Provide the [x, y] coordinate of the cell's center where the given text is located.  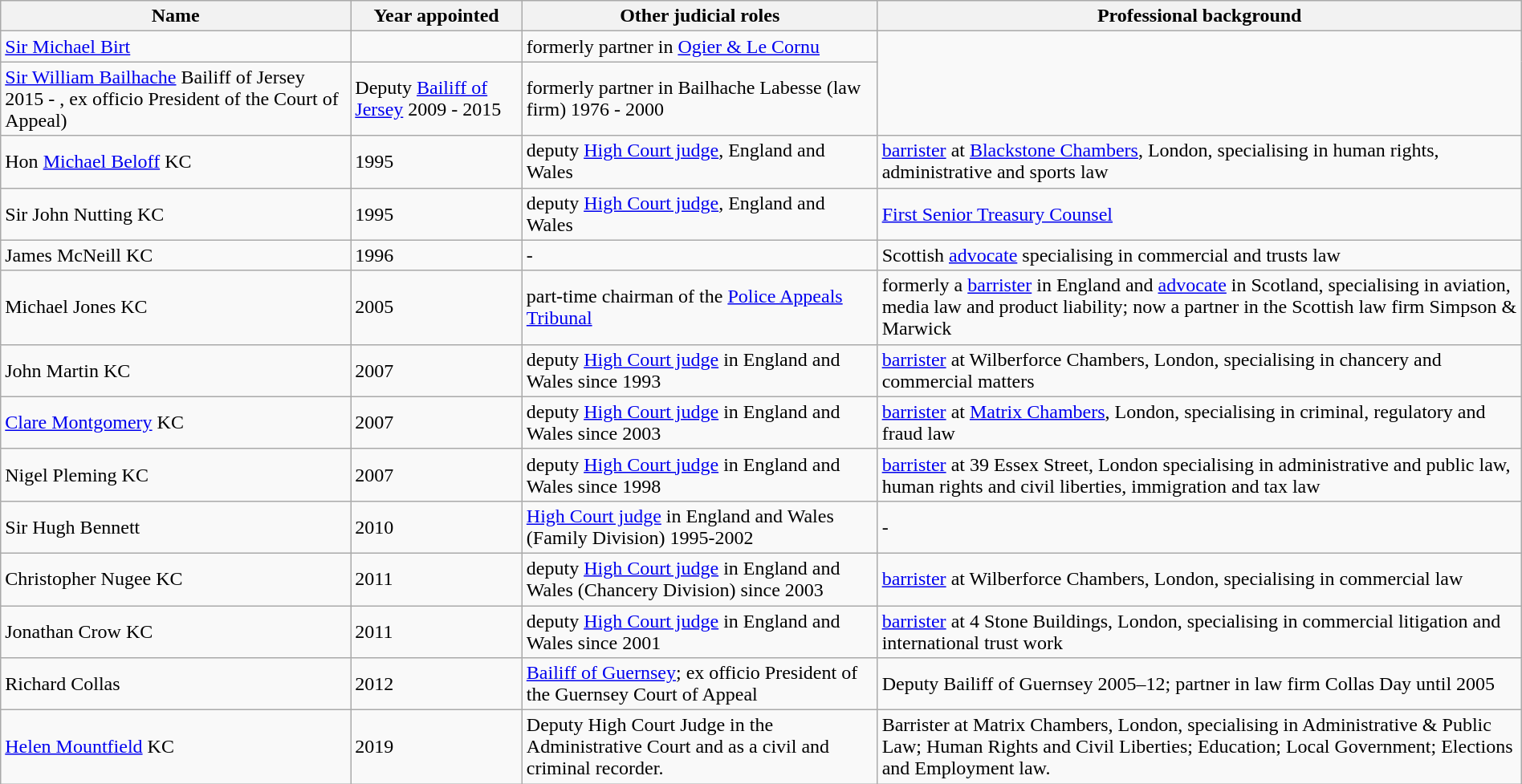
Richard Collas [176, 684]
deputy High Court judge in England and Wales since 1993 [700, 371]
barrister at 4 Stone Buildings, London, specialising in commercial litigation and international trust work [1199, 631]
barrister at Wilberforce Chambers, London, specialising in chancery and commercial matters [1199, 371]
Year appointed [437, 16]
Sir William Bailhache Bailiff of Jersey 2015 - , ex officio President of the Court of Appeal) [176, 99]
1996 [437, 255]
barrister at Wilberforce Chambers, London, specialising in commercial law [1199, 579]
deputy High Court judge in England and Wales since 2001 [700, 631]
barrister at Blackstone Chambers, London, specialising in human rights, administrative and sports law [1199, 162]
barrister at Matrix Chambers, London, specialising in criminal, regulatory and fraud law [1199, 422]
First Senior Treasury Counsel [1199, 213]
Deputy High Court Judge in the Administrative Court and as a civil and criminal recorder. [700, 747]
2010 [437, 526]
barrister at 39 Essex Street, London specialising in administrative and public law, human rights and civil liberties, immigration and tax law [1199, 475]
2019 [437, 747]
Sir Michael Birt [176, 47]
formerly partner in Ogier & Le Cornu [700, 47]
High Court judge in England and Wales (Family Division) 1995-2002 [700, 526]
John Martin KC [176, 371]
Scottish advocate specialising in commercial and trusts law [1199, 255]
Jonathan Crow KC [176, 631]
2012 [437, 684]
deputy High Court judge in England and Wales (Chancery Division) since 2003 [700, 579]
Christopher Nugee KC [176, 579]
Sir Hugh Bennett [176, 526]
Clare Montgomery KC [176, 422]
2005 [437, 307]
James McNeill KC [176, 255]
Other judicial roles [700, 16]
part-time chairman of the Police Appeals Tribunal [700, 307]
Michael Jones KC [176, 307]
Helen Mountfield KC [176, 747]
Deputy Bailiff of Jersey 2009 - 2015 [437, 99]
Hon Michael Beloff KC [176, 162]
Bailiff of Guernsey; ex officio President of the Guernsey Court of Appeal [700, 684]
deputy High Court judge in England and Wales since 1998 [700, 475]
deputy High Court judge in England and Wales since 2003 [700, 422]
Name [176, 16]
Deputy Bailiff of Guernsey 2005–12; partner in law firm Collas Day until 2005 [1199, 684]
formerly partner in Bailhache Labesse (law firm) 1976 - 2000 [700, 99]
Nigel Pleming KC [176, 475]
Sir John Nutting KC [176, 213]
Professional background [1199, 16]
